Return [x, y] of the center of cell containing provided text 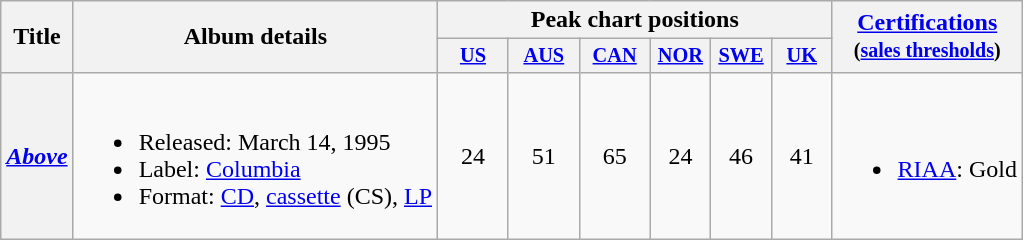
Certifications(sales thresholds) [927, 37]
UK [802, 56]
AUS [544, 56]
NOR [680, 56]
US [474, 56]
Released: March 14, 1995Label: ColumbiaFormat: CD, cassette (CS), LP [255, 156]
RIAA: Gold [927, 156]
Peak chart positions [636, 20]
SWE [742, 56]
65 [614, 156]
41 [802, 156]
Album details [255, 37]
Above [37, 156]
CAN [614, 56]
46 [742, 156]
51 [544, 156]
Title [37, 37]
